Find where the given text appears and provide that cell's center as [x, y] coordinate. 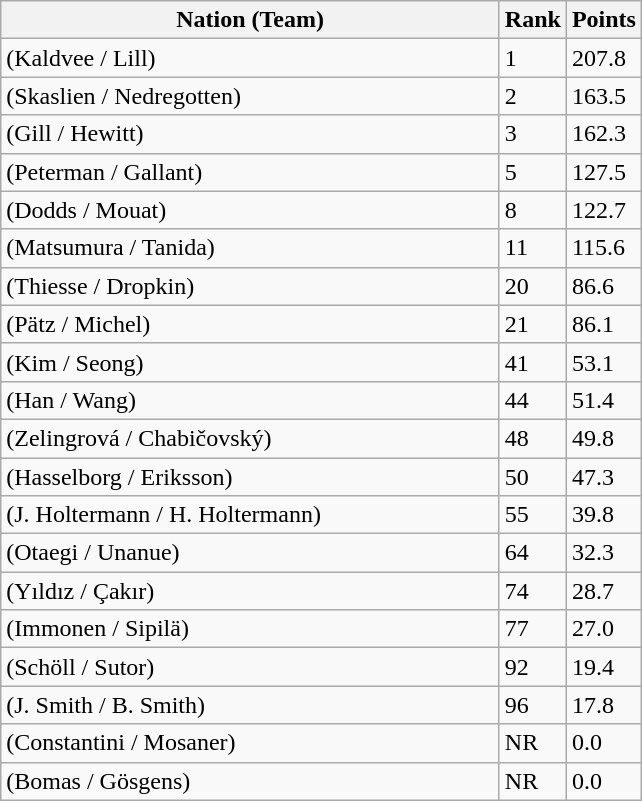
(Otaegi / Unanue) [250, 553]
115.6 [604, 248]
86.6 [604, 286]
(Yıldız / Çakır) [250, 591]
(Peterman / Gallant) [250, 172]
3 [532, 134]
(Han / Wang) [250, 400]
163.5 [604, 96]
11 [532, 248]
207.8 [604, 58]
162.3 [604, 134]
53.1 [604, 362]
(Bomas / Gösgens) [250, 781]
(J. Smith / B. Smith) [250, 705]
122.7 [604, 210]
19.4 [604, 667]
(Zelingrová / Chabičovský) [250, 438]
49.8 [604, 438]
27.0 [604, 629]
17.8 [604, 705]
50 [532, 477]
55 [532, 515]
Points [604, 20]
74 [532, 591]
8 [532, 210]
96 [532, 705]
41 [532, 362]
(Pätz / Michel) [250, 324]
51.4 [604, 400]
48 [532, 438]
77 [532, 629]
(Hasselborg / Eriksson) [250, 477]
Nation (Team) [250, 20]
21 [532, 324]
(Thiesse / Dropkin) [250, 286]
(Immonen / Sipilä) [250, 629]
(Gill / Hewitt) [250, 134]
(Kaldvee / Lill) [250, 58]
20 [532, 286]
(Skaslien / Nedregotten) [250, 96]
(Schöll / Sutor) [250, 667]
1 [532, 58]
(Matsumura / Tanida) [250, 248]
(Constantini / Mosaner) [250, 743]
28.7 [604, 591]
(Kim / Seong) [250, 362]
(J. Holtermann / H. Holtermann) [250, 515]
5 [532, 172]
44 [532, 400]
127.5 [604, 172]
39.8 [604, 515]
Rank [532, 20]
64 [532, 553]
(Dodds / Mouat) [250, 210]
2 [532, 96]
32.3 [604, 553]
47.3 [604, 477]
92 [532, 667]
86.1 [604, 324]
